From the cell containing the given text, extract its center point as (X, Y) coordinate. 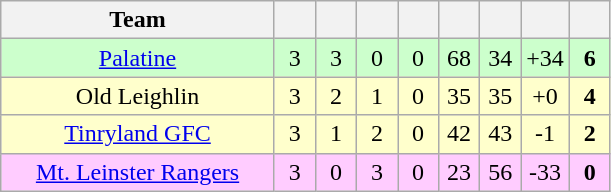
Team (138, 20)
34 (500, 58)
-33 (546, 172)
43 (500, 134)
4 (590, 96)
+34 (546, 58)
+0 (546, 96)
Old Leighlin (138, 96)
Mt. Leinster Rangers (138, 172)
Palatine (138, 58)
23 (460, 172)
Tinryland GFC (138, 134)
-1 (546, 134)
6 (590, 58)
68 (460, 58)
56 (500, 172)
42 (460, 134)
